Output the (x, y) coordinate of the center of the cell containing the given text.  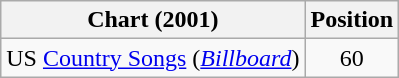
Chart (2001) (153, 20)
60 (352, 58)
Position (352, 20)
US Country Songs (Billboard) (153, 58)
